Detect which cell encompasses the target text, then output its (x, y) center coordinate. 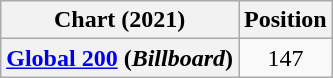
Position (285, 20)
Chart (2021) (120, 20)
Global 200 (Billboard) (120, 58)
147 (285, 58)
